Determine the (X, Y) coordinate at the center of the cell enclosing the given text.  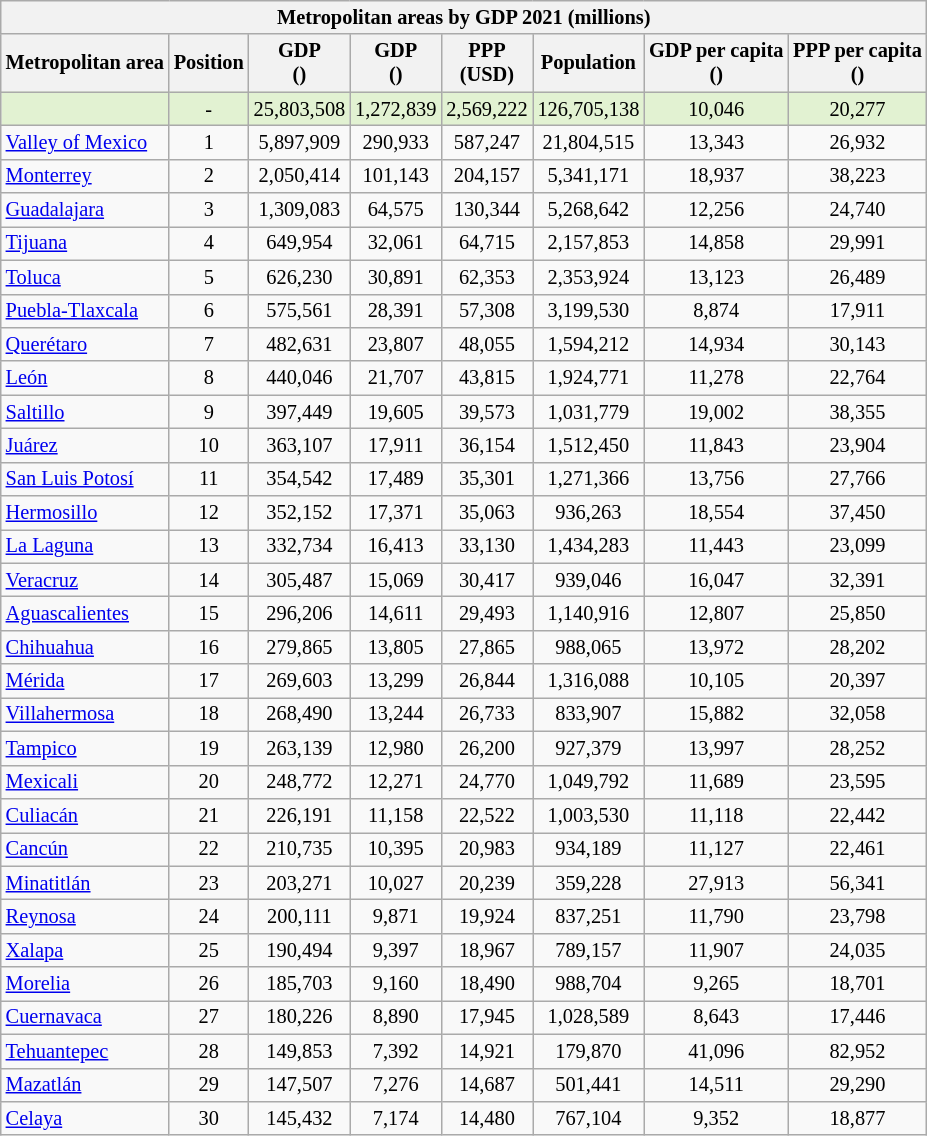
16,047 (716, 580)
190,494 (300, 950)
23,099 (857, 546)
Culiacán (85, 815)
11,843 (716, 445)
29,493 (486, 613)
30,891 (396, 277)
Chihuahua (85, 647)
28 (209, 1051)
Tijuana (85, 243)
2,157,853 (589, 243)
29,991 (857, 243)
988,704 (589, 984)
26,844 (486, 681)
Monterrey (85, 176)
24,035 (857, 950)
203,271 (300, 883)
126,705,138 (589, 109)
26,200 (486, 748)
1,049,792 (589, 782)
18 (209, 714)
101,143 (396, 176)
1 (209, 142)
29 (209, 1085)
57,308 (486, 311)
27,913 (716, 883)
1,594,212 (589, 344)
11,127 (716, 849)
21,804,515 (589, 142)
19,002 (716, 412)
30,143 (857, 344)
Juárez (85, 445)
482,631 (300, 344)
6 (209, 311)
17 (209, 681)
1,031,779 (589, 412)
210,735 (300, 849)
37,450 (857, 513)
43,815 (486, 378)
354,542 (300, 479)
23 (209, 883)
939,046 (589, 580)
14 (209, 580)
12,256 (716, 210)
13,972 (716, 647)
Hermosillo (85, 513)
440,046 (300, 378)
26 (209, 984)
14,687 (486, 1085)
Position (209, 63)
23,798 (857, 916)
33,130 (486, 546)
268,490 (300, 714)
11,118 (716, 815)
20,397 (857, 681)
11,790 (716, 916)
28,391 (396, 311)
Metropolitan area (85, 63)
180,226 (300, 1017)
24 (209, 916)
200,111 (300, 916)
Guadalajara (85, 210)
1,512,450 (589, 445)
2,569,222 (486, 109)
7,174 (396, 1118)
56,341 (857, 883)
8 (209, 378)
5,341,171 (589, 176)
767,104 (589, 1118)
14,934 (716, 344)
833,907 (589, 714)
11,907 (716, 950)
4 (209, 243)
9 (209, 412)
8,643 (716, 1017)
Puebla-Tlaxcala (85, 311)
Querétaro (85, 344)
30,417 (486, 580)
8,890 (396, 1017)
649,954 (300, 243)
1,140,916 (589, 613)
279,865 (300, 647)
Mexicali (85, 782)
179,870 (589, 1051)
26,489 (857, 277)
13,997 (716, 748)
26,733 (486, 714)
17,945 (486, 1017)
936,263 (589, 513)
10,046 (716, 109)
35,301 (486, 479)
25,803,508 (300, 109)
5,897,909 (300, 142)
837,251 (589, 916)
Aguascalientes (85, 613)
62,353 (486, 277)
226,191 (300, 815)
32,391 (857, 580)
13,244 (396, 714)
19 (209, 748)
18,490 (486, 984)
397,449 (300, 412)
3,199,530 (589, 311)
5,268,642 (589, 210)
32,058 (857, 714)
23,807 (396, 344)
20,983 (486, 849)
22,522 (486, 815)
17,371 (396, 513)
39,573 (486, 412)
501,441 (589, 1085)
2 (209, 176)
149,853 (300, 1051)
11,158 (396, 815)
1,316,088 (589, 681)
22,764 (857, 378)
269,603 (300, 681)
Saltillo (85, 412)
Morelia (85, 984)
7,392 (396, 1051)
Metropolitan areas by GDP 2021 (millions) (464, 17)
3 (209, 210)
988,065 (589, 647)
38,355 (857, 412)
Cancún (85, 849)
18,877 (857, 1118)
Mérida (85, 681)
145,432 (300, 1118)
13,299 (396, 681)
13,123 (716, 277)
Toluca (85, 277)
22,442 (857, 815)
13,756 (716, 479)
12,807 (716, 613)
11 (209, 479)
27,766 (857, 479)
64,715 (486, 243)
1,309,083 (300, 210)
587,247 (486, 142)
24,740 (857, 210)
14,611 (396, 613)
10,027 (396, 883)
Tampico (85, 748)
12,980 (396, 748)
41,096 (716, 1051)
20,239 (486, 883)
26,932 (857, 142)
11,689 (716, 782)
Veracruz (85, 580)
10,105 (716, 681)
38,223 (857, 176)
296,206 (300, 613)
29,290 (857, 1085)
11,443 (716, 546)
1,924,771 (589, 378)
- (209, 109)
13,343 (716, 142)
9,397 (396, 950)
25 (209, 950)
185,703 (300, 984)
PPP per capita() (857, 63)
1,271,366 (589, 479)
17,446 (857, 1017)
Cuernavaca (85, 1017)
575,561 (300, 311)
15 (209, 613)
36,154 (486, 445)
22 (209, 849)
32,061 (396, 243)
9,352 (716, 1118)
27 (209, 1017)
Mazatlán (85, 1085)
18,937 (716, 176)
11,278 (716, 378)
789,157 (589, 950)
Tehuantepec (85, 1051)
130,344 (486, 210)
18,554 (716, 513)
28,252 (857, 748)
934,189 (589, 849)
30 (209, 1118)
Reynosa (85, 916)
15,882 (716, 714)
15,069 (396, 580)
Minatitlán (85, 883)
21 (209, 815)
7 (209, 344)
2,050,414 (300, 176)
24,770 (486, 782)
14,511 (716, 1085)
927,379 (589, 748)
23,904 (857, 445)
16,413 (396, 546)
9,871 (396, 916)
1,003,530 (589, 815)
20 (209, 782)
82,952 (857, 1051)
332,734 (300, 546)
14,858 (716, 243)
290,933 (396, 142)
Xalapa (85, 950)
Celaya (85, 1118)
San Luis Potosí (85, 479)
La Laguna (85, 546)
8,874 (716, 311)
48,055 (486, 344)
GDP per capita() (716, 63)
13,805 (396, 647)
23,595 (857, 782)
17,489 (396, 479)
35,063 (486, 513)
352,152 (300, 513)
9,160 (396, 984)
28,202 (857, 647)
363,107 (300, 445)
18,967 (486, 950)
9,265 (716, 984)
305,487 (300, 580)
27,865 (486, 647)
10,395 (396, 849)
Villahermosa (85, 714)
5 (209, 277)
1,272,839 (396, 109)
626,230 (300, 277)
Valley of Mexico (85, 142)
25,850 (857, 613)
Population (589, 63)
204,157 (486, 176)
359,228 (589, 883)
14,921 (486, 1051)
20,277 (857, 109)
21,707 (396, 378)
10 (209, 445)
12,271 (396, 782)
7,276 (396, 1085)
22,461 (857, 849)
263,139 (300, 748)
12 (209, 513)
147,507 (300, 1085)
1,434,283 (589, 546)
1,028,589 (589, 1017)
13 (209, 546)
19,605 (396, 412)
2,353,924 (589, 277)
14,480 (486, 1118)
18,701 (857, 984)
248,772 (300, 782)
19,924 (486, 916)
León (85, 378)
64,575 (396, 210)
PPP(USD) (486, 63)
16 (209, 647)
